Search for the cell housing the specified text and yield its (X, Y) center coordinate. 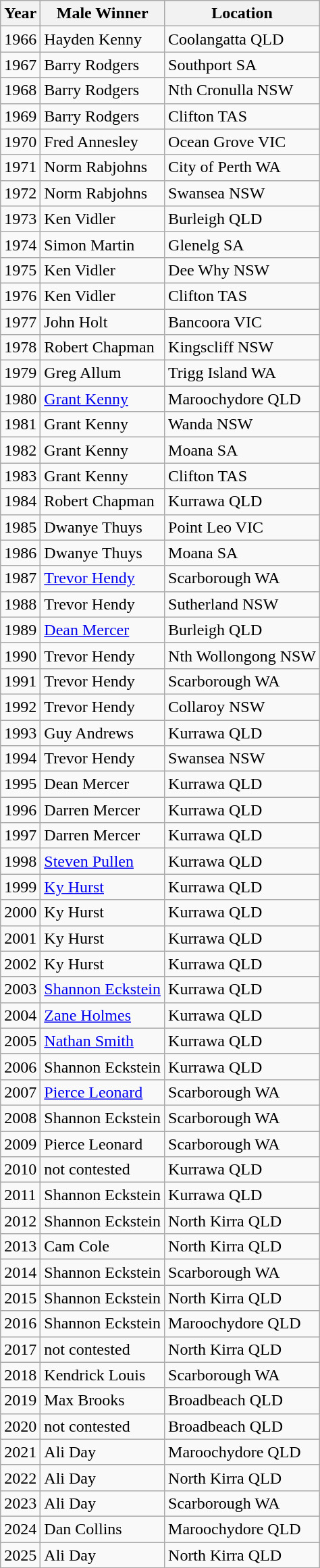
2008 (20, 1118)
Trigg Island WA (242, 373)
2000 (20, 913)
1985 (20, 527)
1989 (20, 630)
1970 (20, 142)
1992 (20, 707)
1990 (20, 655)
1968 (20, 90)
1991 (20, 681)
2018 (20, 1375)
Glenelg SA (242, 244)
1974 (20, 244)
City of Perth WA (242, 167)
1981 (20, 425)
Dee Why NSW (242, 270)
2015 (20, 1298)
Collaroy NSW (242, 707)
2017 (20, 1349)
Year (20, 13)
Location (242, 13)
1999 (20, 887)
1982 (20, 450)
1977 (20, 322)
2001 (20, 938)
Steven Pullen (103, 861)
Point Leo VIC (242, 527)
2016 (20, 1324)
2020 (20, 1426)
2019 (20, 1401)
1973 (20, 219)
Fred Annesley (103, 142)
2025 (20, 1555)
1969 (20, 116)
John Holt (103, 322)
2006 (20, 1066)
Dan Collins (103, 1529)
2011 (20, 1195)
Simon Martin (103, 244)
1975 (20, 270)
1988 (20, 604)
2002 (20, 964)
Nth Cronulla NSW (242, 90)
2010 (20, 1170)
1994 (20, 759)
1993 (20, 732)
1996 (20, 810)
1972 (20, 193)
1983 (20, 476)
2024 (20, 1529)
Wanda NSW (242, 425)
2003 (20, 990)
Max Brooks (103, 1401)
Guy Andrews (103, 732)
2004 (20, 1015)
Kingscliff NSW (242, 348)
Nathan Smith (103, 1041)
1967 (20, 65)
1976 (20, 296)
Kendrick Louis (103, 1375)
2014 (20, 1272)
1995 (20, 784)
Ocean Grove VIC (242, 142)
1997 (20, 836)
Sutherland NSW (242, 604)
1987 (20, 578)
Bancoora VIC (242, 322)
Coolangatta QLD (242, 39)
2007 (20, 1092)
Zane Holmes (103, 1015)
Nth Wollongong NSW (242, 655)
1966 (20, 39)
1980 (20, 399)
2023 (20, 1503)
Male Winner (103, 13)
1971 (20, 167)
Greg Allum (103, 373)
Cam Cole (103, 1247)
2013 (20, 1247)
2005 (20, 1041)
2022 (20, 1478)
1978 (20, 348)
2021 (20, 1452)
1986 (20, 553)
1984 (20, 502)
1998 (20, 861)
1979 (20, 373)
Hayden Kenny (103, 39)
2009 (20, 1144)
2012 (20, 1221)
Southport SA (242, 65)
